For the text-containing cell, return its midpoint in (x, y) coordinate format. 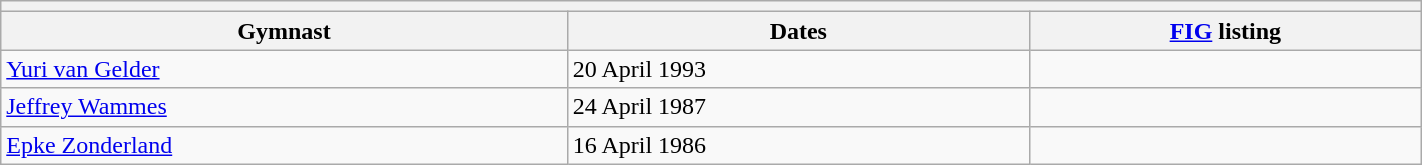
Dates (798, 31)
16 April 1986 (798, 145)
Epke Zonderland (284, 145)
FIG listing (1225, 31)
Jeffrey Wammes (284, 107)
24 April 1987 (798, 107)
Gymnast (284, 31)
20 April 1993 (798, 69)
Yuri van Gelder (284, 69)
